Identify which cell holds the provided text, then report its (x, y) central coordinate. 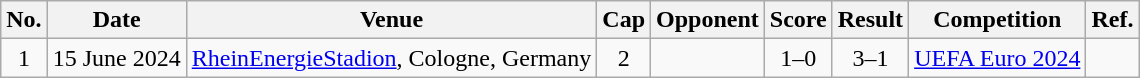
3–1 (870, 58)
1–0 (798, 58)
UEFA Euro 2024 (998, 58)
Competition (998, 20)
Opponent (708, 20)
RheinEnergieStadion, Cologne, Germany (392, 58)
Result (870, 20)
No. (24, 20)
Cap (624, 20)
Date (116, 20)
Venue (392, 20)
Score (798, 20)
Ref. (1112, 20)
2 (624, 58)
15 June 2024 (116, 58)
1 (24, 58)
